Output the [X, Y] coordinate of the center of the cell containing the given text.  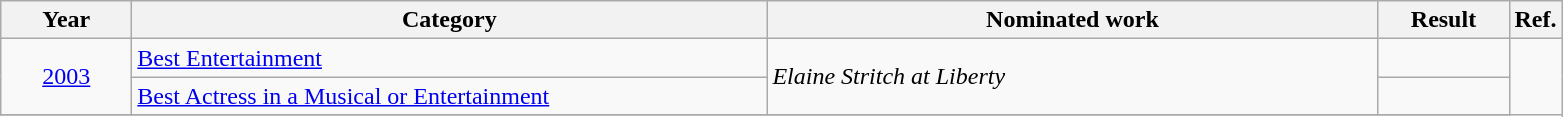
Best Actress in a Musical or Entertainment [450, 96]
Ref. [1536, 20]
Best Entertainment [450, 58]
Category [450, 20]
Result [1444, 20]
Elaine Stritch at Liberty [1072, 77]
2003 [66, 77]
Nominated work [1072, 20]
Year [66, 20]
